Provide the (x, y) coordinate of the cell's center where the given text is located.  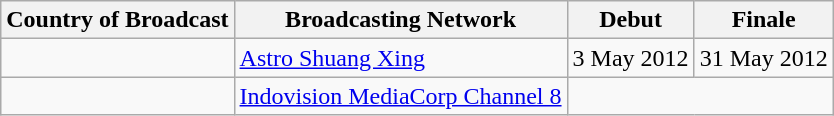
3 May 2012 (630, 58)
Finale (764, 20)
31 May 2012 (764, 58)
Broadcasting Network (400, 20)
Indovision MediaCorp Channel 8 (400, 96)
Astro Shuang Xing (400, 58)
Country of Broadcast (118, 20)
Debut (630, 20)
